Return (x, y) of the center of cell containing provided text 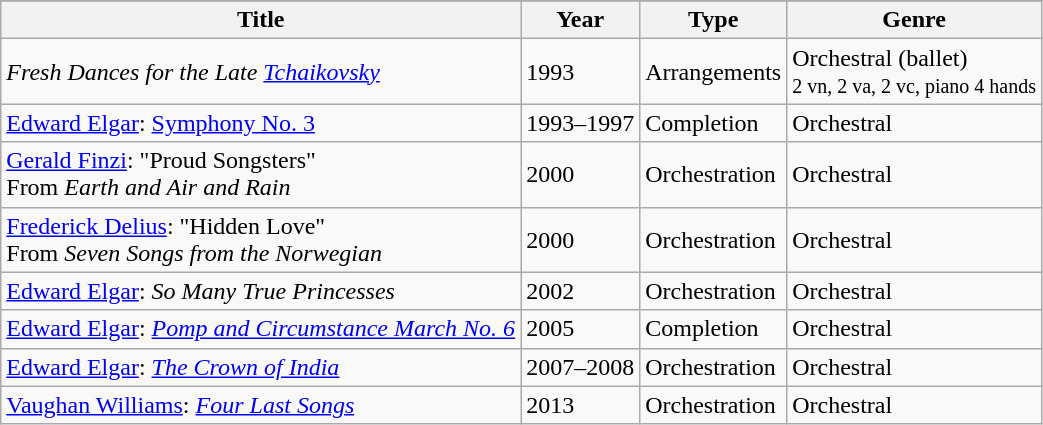
Edward Elgar: Symphony No. 3 (261, 123)
2013 (580, 405)
1993 (580, 72)
Frederick Delius: "Hidden Love"From Seven Songs from the Norwegian (261, 240)
Arrangements (714, 72)
Genre (914, 20)
2005 (580, 329)
Edward Elgar: The Crown of India (261, 367)
Title (261, 20)
Fresh Dances for the Late Tchaikovsky (261, 72)
Year (580, 20)
Type (714, 20)
2002 (580, 291)
1993–1997 (580, 123)
Edward Elgar: Pomp and Circumstance March No. 6 (261, 329)
2007–2008 (580, 367)
Edward Elgar: So Many True Princesses (261, 291)
Orchestral (ballet)2 vn, 2 va, 2 vc, piano 4 hands (914, 72)
Gerald Finzi: "Proud Songsters"From Earth and Air and Rain (261, 174)
Vaughan Williams: Four Last Songs (261, 405)
